Identify which cell holds the provided text, then report its [x, y] central coordinate. 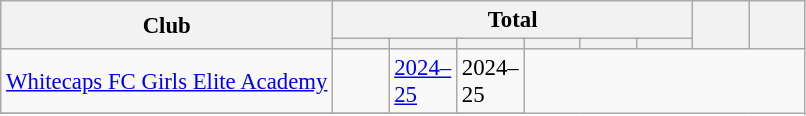
Whitecaps FC Girls Elite Academy [167, 82]
Total [513, 20]
Club [167, 25]
